Output the [X, Y] coordinate of the center of the cell containing the given text.  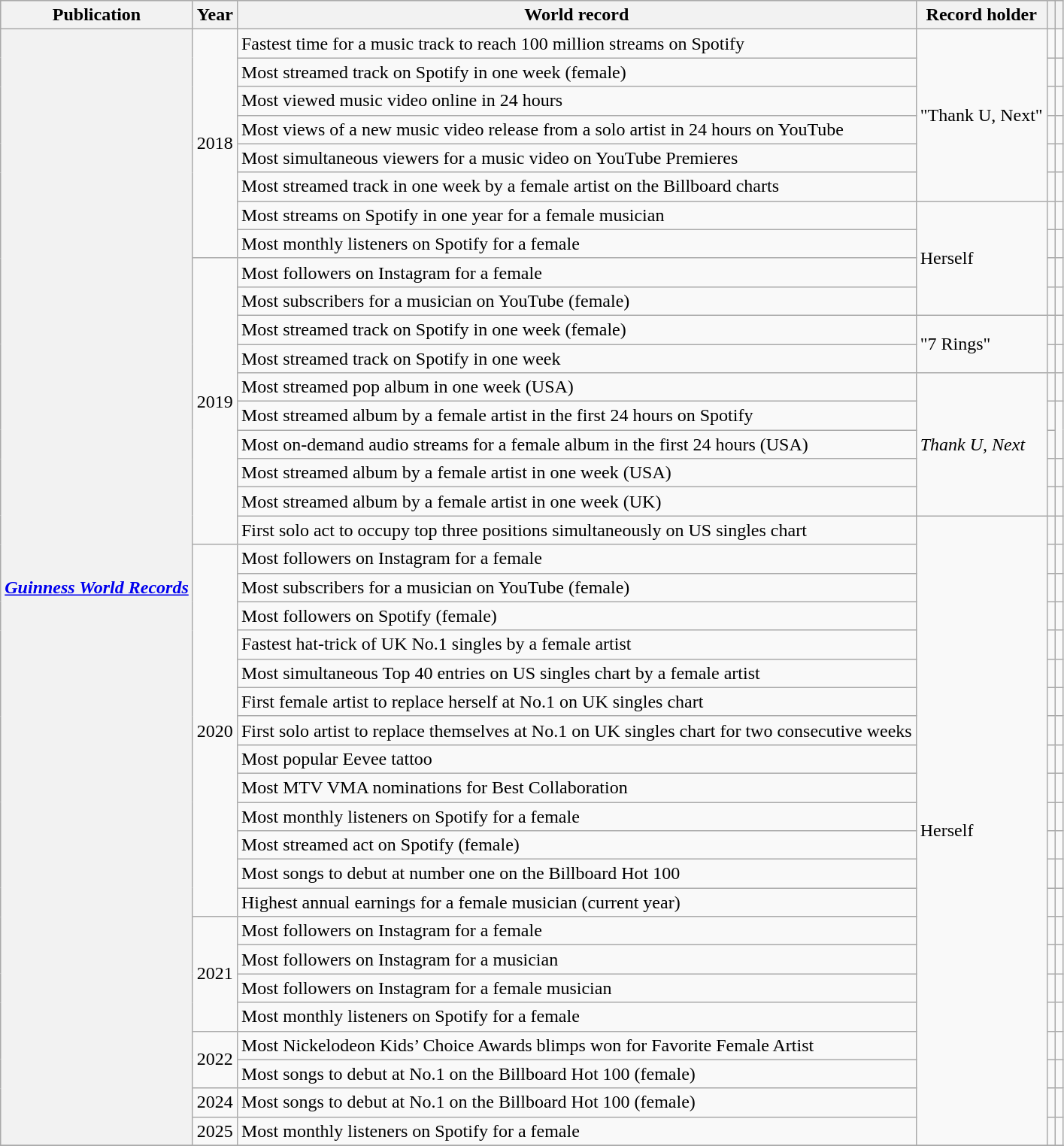
Most on-demand audio streams for a female album in the first 24 hours (USA) [576, 444]
Record holder [981, 15]
2021 [215, 974]
Most MTV VMA nominations for Best Collaboration [576, 787]
Most followers on Instagram for a female musician [576, 988]
2024 [215, 1102]
First female artist to replace herself at No.1 on UK singles chart [576, 702]
"7 Rings" [981, 344]
Most songs to debut at number one on the Billboard Hot 100 [576, 874]
Most popular Eevee tattoo [576, 759]
Publication [97, 15]
Most followers on Spotify (female) [576, 616]
Most simultaneous Top 40 entries on US singles chart by a female artist [576, 673]
Guinness World Records [97, 587]
First solo act to occupy top three positions simultaneously on US singles chart [576, 530]
Most followers on Instagram for a musician [576, 960]
"Thank U, Next" [981, 115]
2025 [215, 1131]
Fastest hat-trick of UK No.1 singles by a female artist [576, 644]
Most viewed music video online in 24 hours [576, 101]
Fastest time for a music track to reach 100 million streams on Spotify [576, 44]
First solo artist to replace themselves at No.1 on UK singles chart for two consecutive weeks [576, 730]
Most Nickelodeon Kids’ Choice Awards blimps won for Favorite Female Artist [576, 1045]
Most streamed act on Spotify (female) [576, 845]
Highest annual earnings for a female musician (current year) [576, 902]
Most streamed album by a female artist in the first 24 hours on Spotify [576, 416]
2019 [215, 402]
Most views of a new music video release from a solo artist in 24 hours on YouTube [576, 129]
Most simultaneous viewers for a music video on YouTube Premieres [576, 158]
2022 [215, 1060]
World record [576, 15]
2020 [215, 731]
Most streamed album by a female artist in one week (UK) [576, 502]
Year [215, 15]
Most streamed pop album in one week (USA) [576, 387]
Most streamed album by a female artist in one week (USA) [576, 473]
2018 [215, 144]
Most streamed track on Spotify in one week [576, 359]
Thank U, Next [981, 444]
Most streamed track in one week by a female artist on the Billboard charts [576, 186]
Most streams on Spotify in one year for a female musician [576, 215]
